Identify which cell holds the provided text, then report its (x, y) central coordinate. 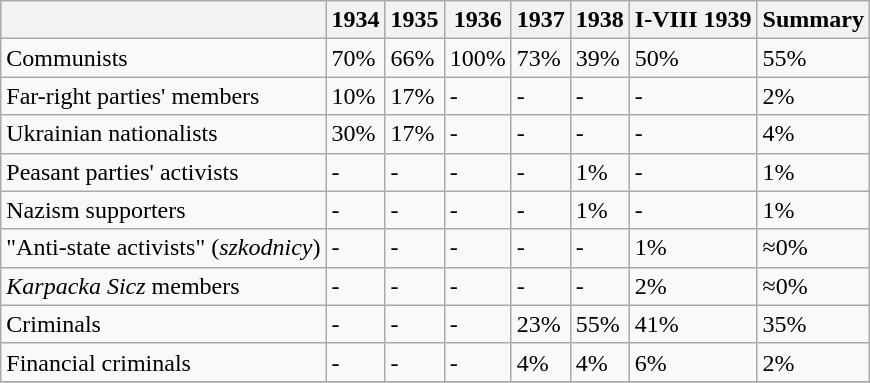
23% (540, 324)
10% (356, 96)
Summary (813, 20)
Criminals (164, 324)
66% (414, 58)
Nazism supporters (164, 210)
1938 (600, 20)
6% (693, 362)
100% (478, 58)
35% (813, 324)
"Anti-state activists" (szkodnicy) (164, 248)
1936 (478, 20)
Communists (164, 58)
1937 (540, 20)
Far-right parties' members (164, 96)
39% (600, 58)
Ukrainian nationalists (164, 134)
70% (356, 58)
73% (540, 58)
30% (356, 134)
Peasant parties' activists (164, 172)
I-VIII 1939 (693, 20)
Karpacka Sicz members (164, 286)
Financial criminals (164, 362)
50% (693, 58)
1935 (414, 20)
41% (693, 324)
1934 (356, 20)
